Return [X, Y] of the center of cell containing provided text 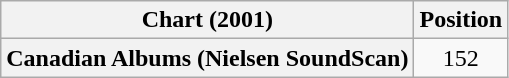
Canadian Albums (Nielsen SoundScan) [208, 58]
Position [461, 20]
Chart (2001) [208, 20]
152 [461, 58]
